Extract the [X, Y] coordinate from the center of the cell holding the provided text.  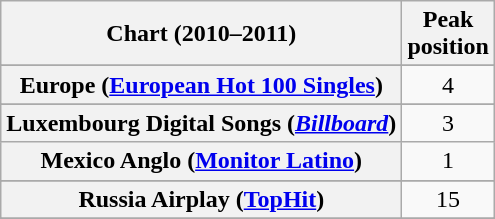
Russia Airplay (TopHit) [202, 199]
Chart (2010–2011) [202, 34]
Luxembourg Digital Songs (Billboard) [202, 123]
1 [448, 161]
Peakposition [448, 34]
3 [448, 123]
15 [448, 199]
Mexico Anglo (Monitor Latino) [202, 161]
4 [448, 85]
Europe (European Hot 100 Singles) [202, 85]
